For the text-containing cell, return its midpoint in (X, Y) coordinate format. 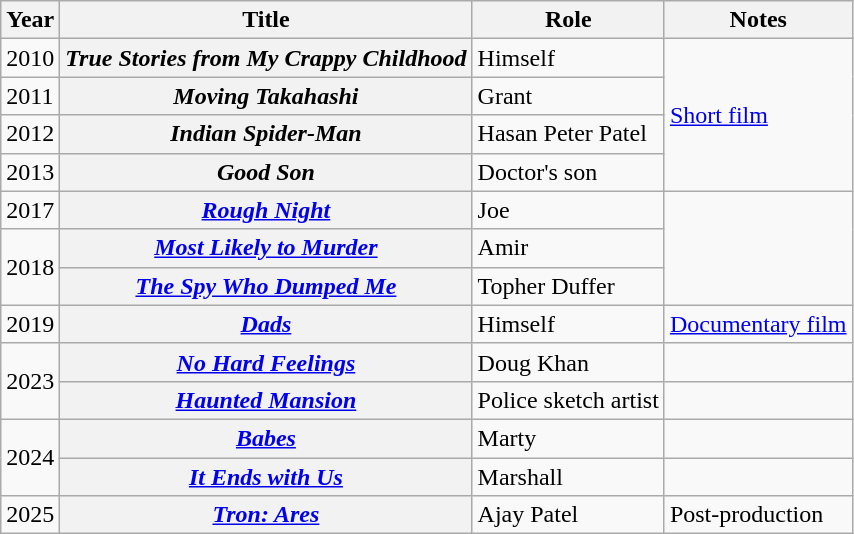
True Stories from My Crappy Childhood (266, 58)
Moving Takahashi (266, 96)
Amir (568, 248)
Police sketch artist (568, 400)
2011 (30, 96)
Grant (568, 96)
Good Son (266, 172)
The Spy Who Dumped Me (266, 286)
Ajay Patel (568, 515)
2013 (30, 172)
2012 (30, 134)
Doug Khan (568, 362)
Marshall (568, 477)
Marty (568, 438)
Rough Night (266, 210)
Short film (758, 115)
No Hard Feelings (266, 362)
Notes (758, 20)
Year (30, 20)
Joe (568, 210)
2025 (30, 515)
Most Likely to Murder (266, 248)
It Ends with Us (266, 477)
Indian Spider-Man (266, 134)
Role (568, 20)
Hasan Peter Patel (568, 134)
Haunted Mansion (266, 400)
2024 (30, 457)
Topher Duffer (568, 286)
Post-production (758, 515)
2018 (30, 267)
Title (266, 20)
Doctor's son (568, 172)
2017 (30, 210)
2010 (30, 58)
2019 (30, 324)
Babes (266, 438)
2023 (30, 381)
Documentary film (758, 324)
Dads (266, 324)
Tron: Ares (266, 515)
